Output the (X, Y) coordinate of the center of the cell containing the given text.  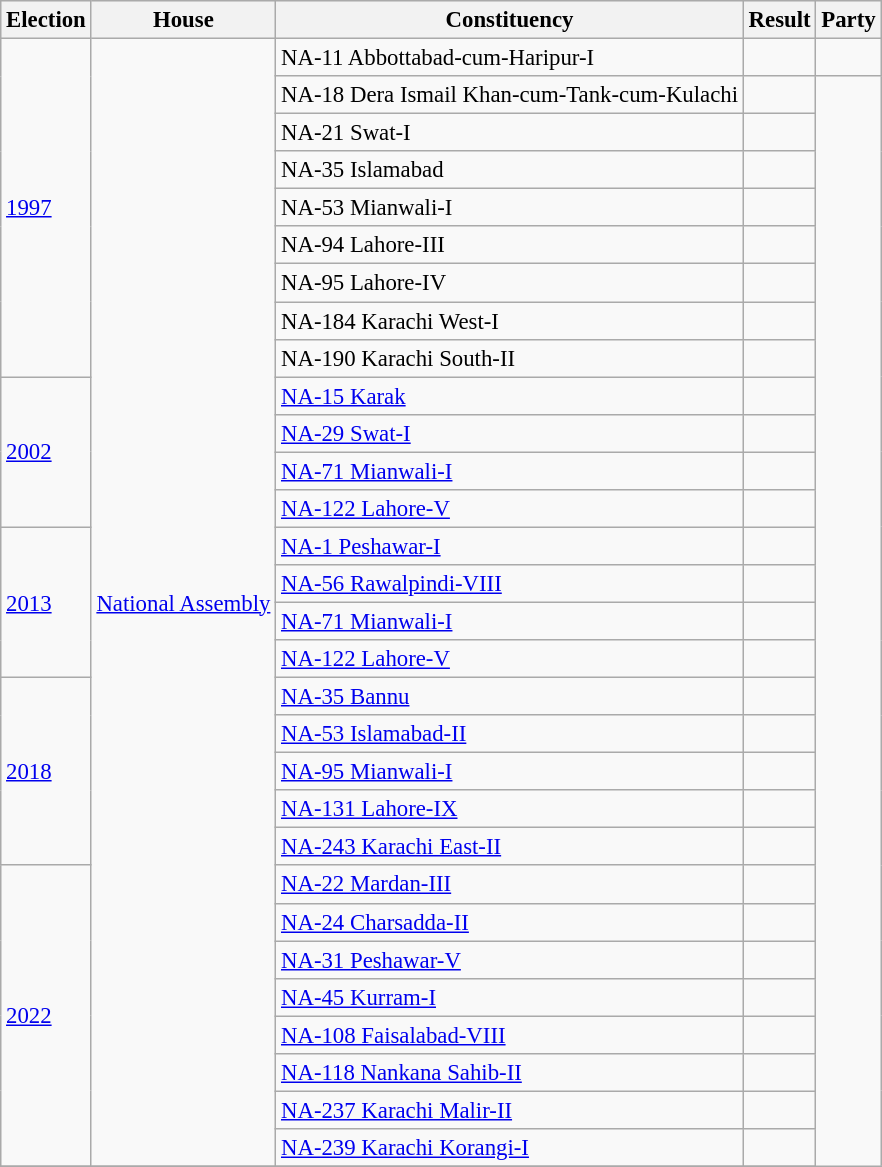
NA-31 Peshawar-V (510, 960)
NA-243 Karachi East-II (510, 847)
Party (848, 20)
NA-239 Karachi Korangi-I (510, 1148)
2013 (46, 602)
NA-53 Islamabad-II (510, 734)
NA-35 Islamabad (510, 170)
NA-35 Bannu (510, 697)
NA-184 Karachi West-I (510, 321)
Result (780, 20)
NA-190 Karachi South-II (510, 358)
Election (46, 20)
NA-29 Swat-I (510, 433)
NA-45 Kurram-I (510, 997)
Constituency (510, 20)
2022 (46, 1016)
1997 (46, 208)
NA-131 Lahore-IX (510, 809)
NA-18 Dera Ismail Khan-cum-Tank-cum-Kulachi (510, 95)
NA-95 Lahore-IV (510, 283)
National Assembly (184, 603)
NA-15 Karak (510, 396)
NA-237 Karachi Malir-II (510, 1110)
NA-56 Rawalpindi-VIII (510, 584)
NA-95 Mianwali-I (510, 772)
NA-21 Swat-I (510, 133)
NA-22 Mardan-III (510, 885)
House (184, 20)
NA-94 Lahore-III (510, 245)
NA-118 Nankana Sahib-II (510, 1073)
NA-1 Peshawar-I (510, 546)
2018 (46, 772)
NA-11 Abbottabad-cum-Haripur-I (510, 58)
NA-108 Faisalabad-VIII (510, 1035)
NA-53 Mianwali-I (510, 208)
2002 (46, 452)
NA-24 Charsadda-II (510, 922)
